Return [x, y] of the center of cell containing provided text 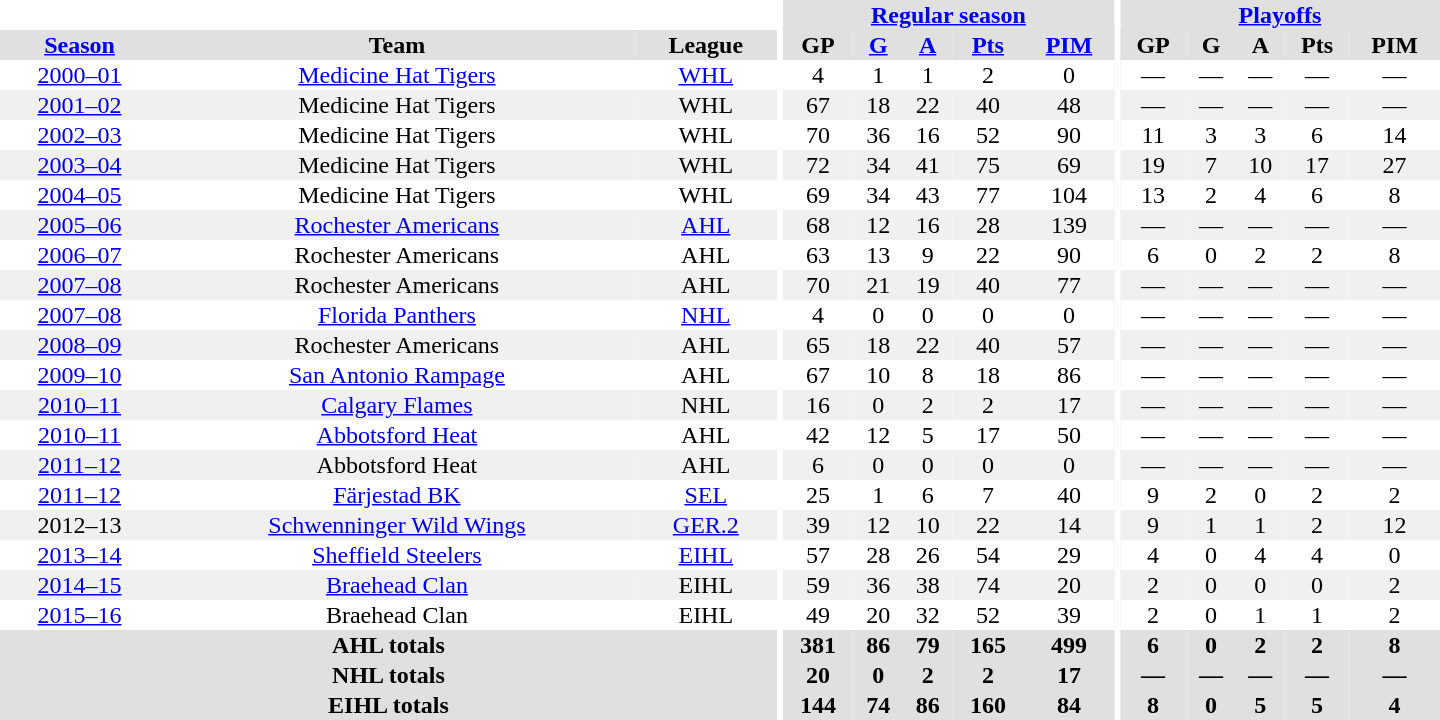
AHL totals [388, 645]
54 [988, 555]
381 [818, 645]
2005–06 [80, 225]
499 [1070, 645]
41 [928, 165]
29 [1070, 555]
11 [1153, 135]
Florida Panthers [397, 315]
27 [1394, 165]
2002–03 [80, 135]
Sheffield Steelers [397, 555]
Färjestad BK [397, 495]
43 [928, 195]
2014–15 [80, 585]
144 [818, 705]
50 [1070, 435]
Season [80, 45]
72 [818, 165]
Schwenninger Wild Wings [397, 525]
2001–02 [80, 105]
2009–10 [80, 375]
160 [988, 705]
32 [928, 615]
NHL totals [388, 675]
65 [818, 345]
75 [988, 165]
25 [818, 495]
2008–09 [80, 345]
49 [818, 615]
165 [988, 645]
42 [818, 435]
139 [1070, 225]
2013–14 [80, 555]
63 [818, 255]
2003–04 [80, 165]
Calgary Flames [397, 405]
2015–16 [80, 615]
GER.2 [706, 525]
Regular season [948, 15]
79 [928, 645]
26 [928, 555]
2012–13 [80, 525]
Team [397, 45]
2000–01 [80, 75]
84 [1070, 705]
68 [818, 225]
59 [818, 585]
League [706, 45]
Playoffs [1280, 15]
SEL [706, 495]
104 [1070, 195]
San Antonio Rampage [397, 375]
2004–05 [80, 195]
38 [928, 585]
21 [878, 285]
EIHL totals [388, 705]
48 [1070, 105]
2006–07 [80, 255]
